Return [x, y] of the center of cell containing provided text 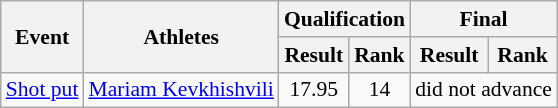
14 [380, 90]
Shot put [42, 90]
Event [42, 36]
17.95 [314, 90]
Mariam Kevkhishvili [180, 90]
did not advance [484, 90]
Qualification [344, 19]
Final [484, 19]
Athletes [180, 36]
